Return (x, y) of the center of cell containing provided text 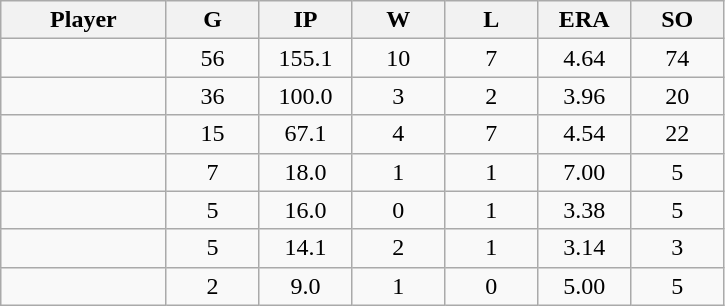
4.64 (584, 58)
L (492, 20)
4.54 (584, 134)
155.1 (306, 58)
100.0 (306, 96)
3.38 (584, 210)
14.1 (306, 248)
SO (678, 20)
3.96 (584, 96)
3.14 (584, 248)
4 (398, 134)
W (398, 20)
16.0 (306, 210)
56 (212, 58)
Player (84, 20)
G (212, 20)
74 (678, 58)
36 (212, 96)
18.0 (306, 172)
9.0 (306, 286)
22 (678, 134)
IP (306, 20)
7.00 (584, 172)
67.1 (306, 134)
10 (398, 58)
15 (212, 134)
ERA (584, 20)
20 (678, 96)
5.00 (584, 286)
